Find where the given text appears and provide that cell's center as [x, y] coordinate. 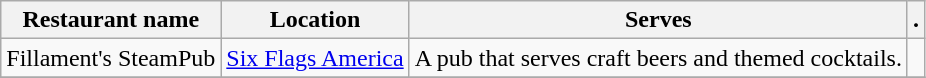
Restaurant name [111, 20]
A pub that serves craft beers and themed cocktails. [658, 58]
Serves [658, 20]
Six Flags America [315, 58]
Location [315, 20]
. [916, 20]
Fillament's SteamPub [111, 58]
